Pinpoint the cell where the given text exists, returning its (X, Y) midpoint coordinate. 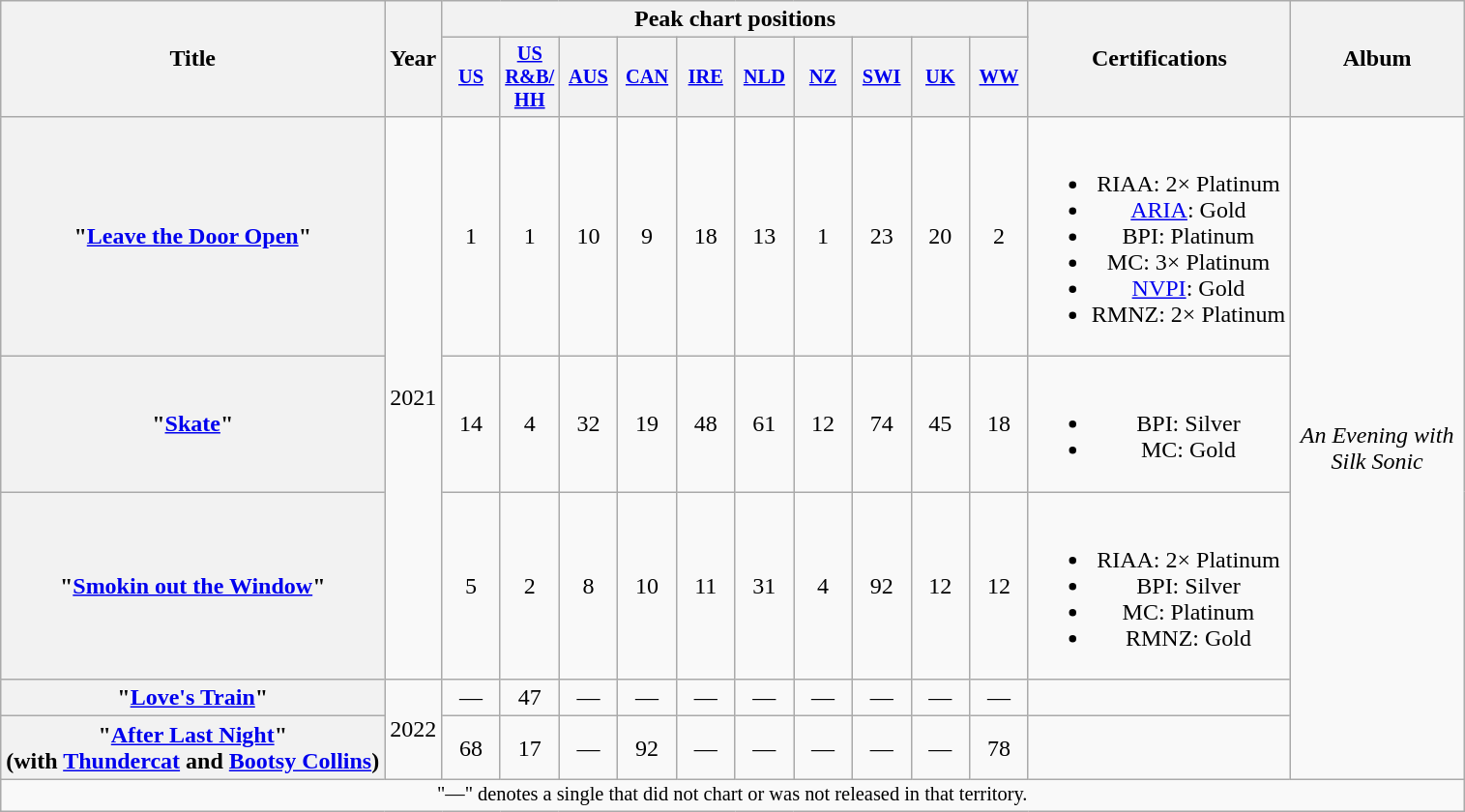
32 (588, 424)
74 (882, 424)
BPI: SilverMC: Gold (1158, 424)
"Love's Train" (193, 698)
11 (706, 586)
23 (882, 236)
47 (530, 698)
AUS (588, 77)
19 (648, 424)
Certifications (1158, 59)
UK (940, 77)
IRE (706, 77)
NZ (824, 77)
2022 (414, 729)
17 (530, 748)
Peak chart positions (735, 19)
"Smokin out the Window" (193, 586)
US (472, 77)
5 (472, 586)
2021 (414, 397)
8 (588, 586)
45 (940, 424)
9 (648, 236)
78 (1000, 748)
NLD (764, 77)
"Leave the Door Open" (193, 236)
Album (1377, 59)
SWI (882, 77)
Year (414, 59)
USR&B/HH (530, 77)
68 (472, 748)
20 (940, 236)
RIAA: 2× PlatinumARIA: GoldBPI: PlatinumMC: 3× PlatinumNVPI: GoldRMNZ: 2× Platinum (1158, 236)
WW (1000, 77)
"After Last Night"(with Thundercat and Bootsy Collins) (193, 748)
61 (764, 424)
RIAA: 2× PlatinumBPI: SilverMC: PlatinumRMNZ: Gold (1158, 586)
48 (706, 424)
An Evening with Silk Sonic (1377, 447)
"Skate" (193, 424)
CAN (648, 77)
14 (472, 424)
31 (764, 586)
Title (193, 59)
13 (764, 236)
"—" denotes a single that did not chart or was not released in that territory. (733, 796)
